For the text-containing cell, return its midpoint in [X, Y] coordinate format. 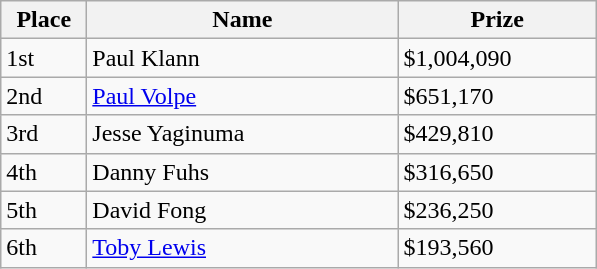
4th [44, 172]
$651,170 [498, 96]
$236,250 [498, 210]
3rd [44, 134]
Place [44, 20]
Prize [498, 20]
1st [44, 58]
Toby Lewis [242, 248]
David Fong [242, 210]
Name [242, 20]
$316,650 [498, 172]
5th [44, 210]
Jesse Yaginuma [242, 134]
6th [44, 248]
Paul Klann [242, 58]
Danny Fuhs [242, 172]
Paul Volpe [242, 96]
$429,810 [498, 134]
2nd [44, 96]
$193,560 [498, 248]
$1,004,090 [498, 58]
